Scan for the cell matching the given text and deliver its (X, Y) coordinate at center. 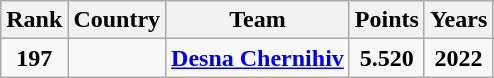
197 (34, 58)
5.520 (386, 58)
Points (386, 20)
Country (117, 20)
Years (458, 20)
Desna Chernihiv (258, 58)
2022 (458, 58)
Rank (34, 20)
Team (258, 20)
